Return the [X, Y] coordinate for the center point of the cell that contains the specified text.  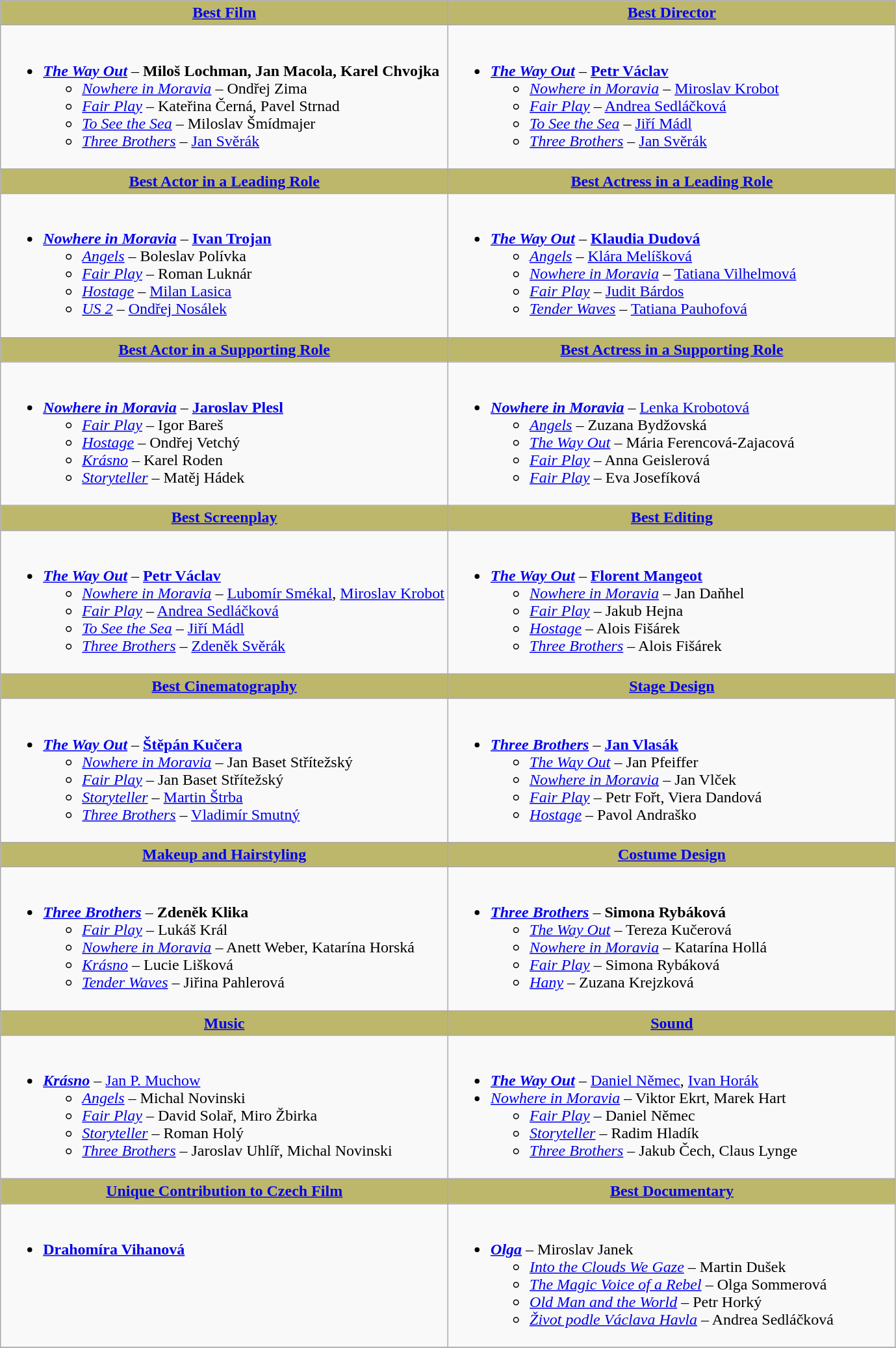
Nowhere in Moravia – Ivan TrojanAngels – Boleslav PolívkaFair Play – Roman LuknárHostage – Milan LasicaUS 2 – Ondřej Nosálek [225, 265]
Best Editing [672, 518]
Best Actor in a Leading Role [225, 181]
Three Brothers – Jan VlasákThe Way Out – Jan PfeifferNowhere in Moravia – Jan VlčekFair Play – Petr Fořt, Viera DandováHostage – Pavol Andraško [672, 770]
Unique Contribution to Czech Film [225, 1191]
The Way Out – Petr VáclavNowhere in Moravia – Miroslav KrobotFair Play – Andrea SedláčkováTo See the Sea – Jiří MádlThree Brothers – Jan Svěrák [672, 97]
Makeup and Hairstyling [225, 854]
Sound [672, 1023]
The Way Out – Florent MangeotNowhere in Moravia – Jan DaňhelFair Play – Jakub HejnaHostage – Alois FišárekThree Brothers – Alois Fišárek [672, 602]
Best Actress in a Supporting Role [672, 350]
Best Screenplay [225, 518]
Best Film [225, 13]
Costume Design [672, 854]
Best Director [672, 13]
Nowhere in Moravia – Jaroslav PleslFair Play – Igor BarešHostage – Ondřej VetchýKrásno – Karel RodenStoryteller – Matěj Hádek [225, 434]
Best Actress in a Leading Role [672, 181]
Best Documentary [672, 1191]
The Way Out – Klaudia DudováAngels – Klára MelíškováNowhere in Moravia – Tatiana VilhelmováFair Play – Judit BárdosTender Waves – Tatiana Pauhofová [672, 265]
Drahomíra Vihanová [225, 1276]
Music [225, 1023]
Stage Design [672, 686]
Best Actor in a Supporting Role [225, 350]
Best Cinematography [225, 686]
Three Brothers – Simona RybákováThe Way Out – Tereza KučerováNowhere in Moravia – Katarína HolláFair Play – Simona RybákováHany – Zuzana Krejzková [672, 938]
